Determine the (x, y) coordinate at the center of the cell enclosing the given text.  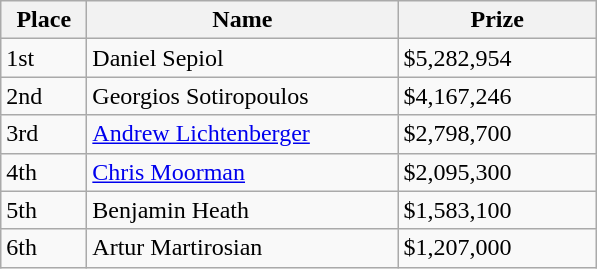
Andrew Lichtenberger (242, 134)
Chris Moorman (242, 172)
2nd (44, 96)
4th (44, 172)
5th (44, 210)
3rd (44, 134)
Benjamin Heath (242, 210)
$5,282,954 (498, 58)
$2,095,300 (498, 172)
Artur Martirosian (242, 248)
1st (44, 58)
6th (44, 248)
$2,798,700 (498, 134)
Daniel Sepiol (242, 58)
Georgios Sotiropoulos (242, 96)
Prize (498, 20)
$1,583,100 (498, 210)
Name (242, 20)
$4,167,246 (498, 96)
Place (44, 20)
$1,207,000 (498, 248)
